Provide the (x, y) coordinate of the cell's center where the given text is located.  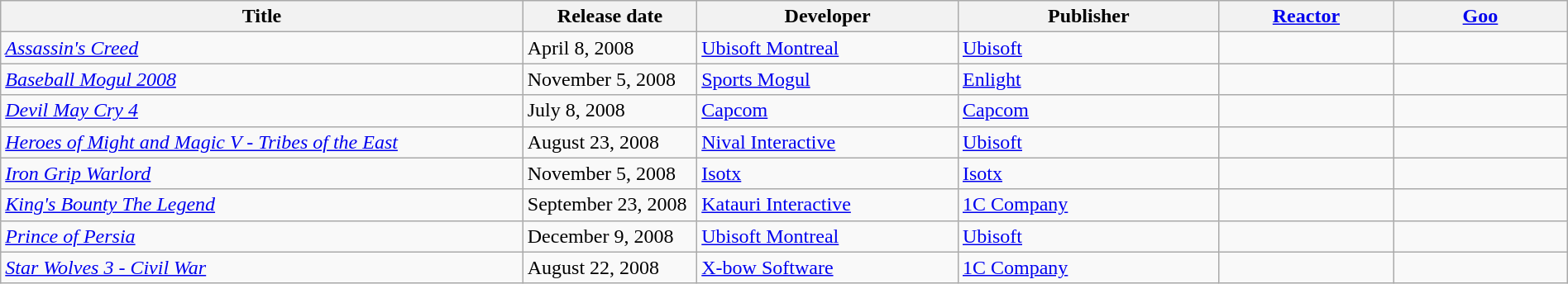
Iron Grip Warlord (262, 173)
Devil May Cry 4 (262, 111)
Title (262, 17)
Release date (610, 17)
X-bow Software (828, 267)
Prince of Persia (262, 236)
September 23, 2008 (610, 205)
Developer (828, 17)
December 9, 2008 (610, 236)
Heroes of Might and Magic V - Tribes of the East (262, 142)
Assassin's Creed (262, 48)
August 22, 2008 (610, 267)
Baseball Mogul 2008 (262, 79)
April 8, 2008 (610, 48)
Enlight (1088, 79)
Star Wolves 3 - Civil War (262, 267)
Reactor (1306, 17)
Publisher (1088, 17)
July 8, 2008 (610, 111)
Sports Mogul (828, 79)
King's Bounty The Legend (262, 205)
Katauri Interactive (828, 205)
August 23, 2008 (610, 142)
Goo (1480, 17)
Nival Interactive (828, 142)
